Locate the cell with the specified text and output its [x, y] center coordinate. 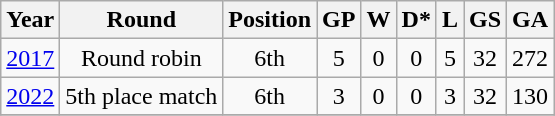
GP [339, 20]
Year [30, 20]
L [450, 20]
Round robin [142, 58]
5th place match [142, 96]
Position [270, 20]
130 [530, 96]
GS [486, 20]
2017 [30, 58]
W [378, 20]
GA [530, 20]
272 [530, 58]
Round [142, 20]
2022 [30, 96]
D* [416, 20]
